Detect which cell encompasses the target text, then output its [X, Y] center coordinate. 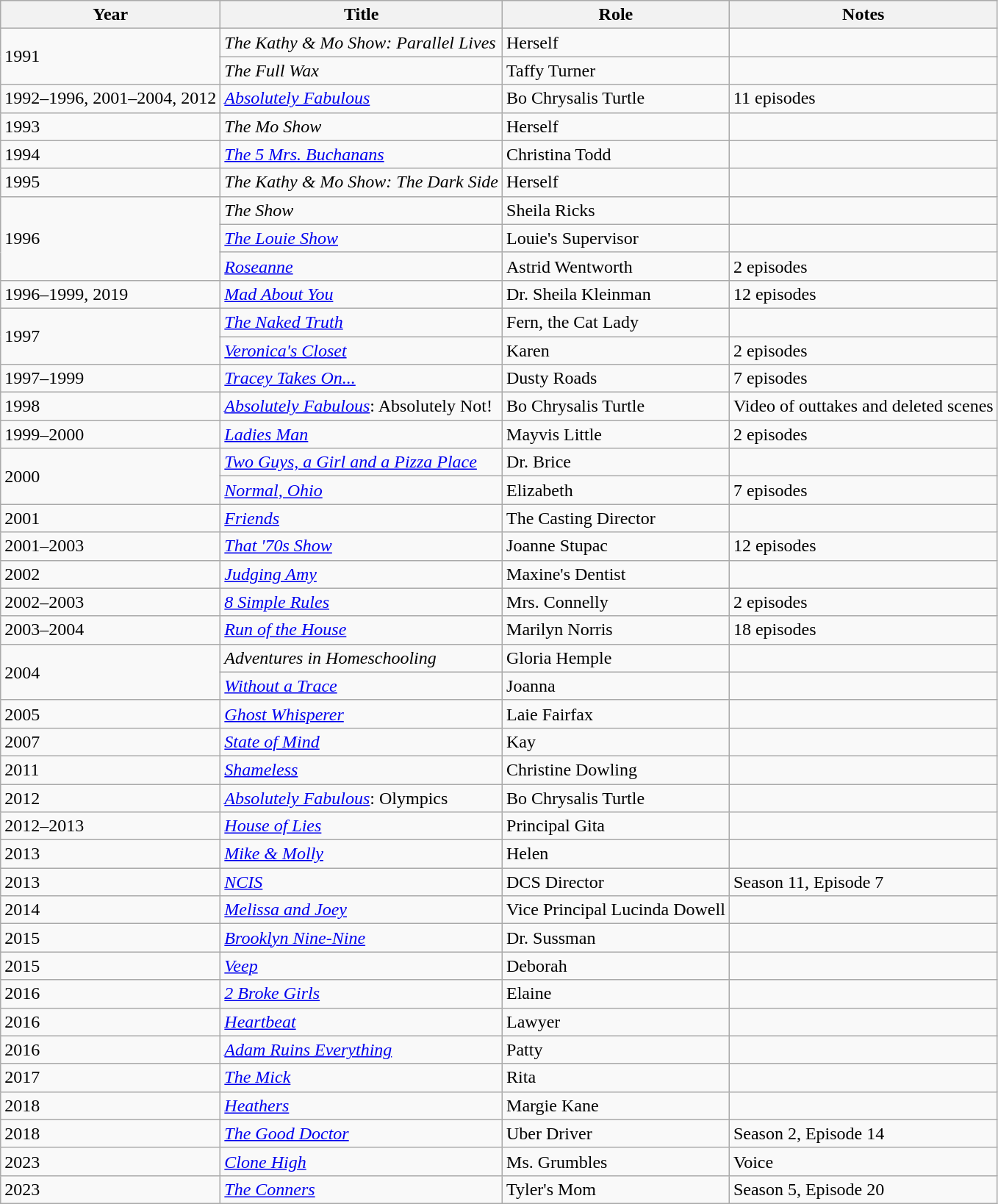
1994 [110, 154]
Astrid Wentworth [616, 266]
Margie Kane [616, 1106]
Voice [863, 1161]
Elizabeth [616, 490]
The Good Doctor [362, 1133]
Elaine [616, 994]
Absolutely Fabulous [362, 98]
Role [616, 15]
Principal Gita [616, 826]
Ghost Whisperer [362, 714]
Absolutely Fabulous: Absolutely Not! [362, 406]
1998 [110, 406]
2012 [110, 798]
Dusty Roads [616, 379]
2 Broke Girls [362, 994]
2014 [110, 910]
House of Lies [362, 826]
Gloria Hemple [616, 658]
2001–2003 [110, 546]
Mike & Molly [362, 854]
Tyler's Mom [616, 1189]
Ms. Grumbles [616, 1161]
Kay [616, 742]
Dr. Sussman [616, 938]
Melissa and Joey [362, 910]
Video of outtakes and deleted scenes [863, 406]
Christine Dowling [616, 770]
8 Simple Rules [362, 602]
2007 [110, 742]
The Mick [362, 1078]
2003–2004 [110, 630]
Heathers [362, 1106]
1991 [110, 57]
NCIS [362, 882]
Roseanne [362, 266]
2017 [110, 1078]
Joanne Stupac [616, 546]
Absolutely Fabulous: Olympics [362, 798]
Notes [863, 15]
Shameless [362, 770]
Dr. Sheila Kleinman [616, 294]
Joanna [616, 686]
1993 [110, 126]
Friends [362, 518]
Brooklyn Nine-Nine [362, 938]
The Casting Director [616, 518]
Clone High [362, 1161]
State of Mind [362, 742]
Helen [616, 854]
Veronica's Closet [362, 351]
Ladies Man [362, 434]
2012–2013 [110, 826]
Normal, Ohio [362, 490]
Taffy Turner [616, 71]
Title [362, 15]
Veep [362, 966]
1995 [110, 182]
Season 2, Episode 14 [863, 1133]
Uber Driver [616, 1133]
1996–1999, 2019 [110, 294]
The Kathy & Mo Show: The Dark Side [362, 182]
The Conners [362, 1189]
Rita [616, 1078]
2004 [110, 672]
The Show [362, 210]
2000 [110, 476]
Christina Todd [616, 154]
The 5 Mrs. Buchanans [362, 154]
Season 11, Episode 7 [863, 882]
Mad About You [362, 294]
Tracey Takes On... [362, 379]
18 episodes [863, 630]
1997–1999 [110, 379]
2002–2003 [110, 602]
Mrs. Connelly [616, 602]
Adam Ruins Everything [362, 1050]
1996 [110, 238]
The Full Wax [362, 71]
2002 [110, 574]
The Louie Show [362, 238]
Patty [616, 1050]
11 episodes [863, 98]
DCS Director [616, 882]
Year [110, 15]
1992–1996, 2001–2004, 2012 [110, 98]
1997 [110, 336]
Fern, the Cat Lady [616, 322]
Karen [616, 351]
Lawyer [616, 1022]
Run of the House [362, 630]
Louie's Supervisor [616, 238]
Two Guys, a Girl and a Pizza Place [362, 462]
2001 [110, 518]
Deborah [616, 966]
Laie Fairfax [616, 714]
Dr. Brice [616, 462]
The Naked Truth [362, 322]
The Mo Show [362, 126]
Judging Amy [362, 574]
Heartbeat [362, 1022]
Marilyn Norris [616, 630]
Mayvis Little [616, 434]
Adventures in Homeschooling [362, 658]
Vice Principal Lucinda Dowell [616, 910]
Sheila Ricks [616, 210]
Maxine's Dentist [616, 574]
The Kathy & Mo Show: Parallel Lives [362, 43]
Season 5, Episode 20 [863, 1189]
2005 [110, 714]
1999–2000 [110, 434]
That '70s Show [362, 546]
Without a Trace [362, 686]
2011 [110, 770]
